Scan for the cell matching the given text and deliver its [x, y] coordinate at center. 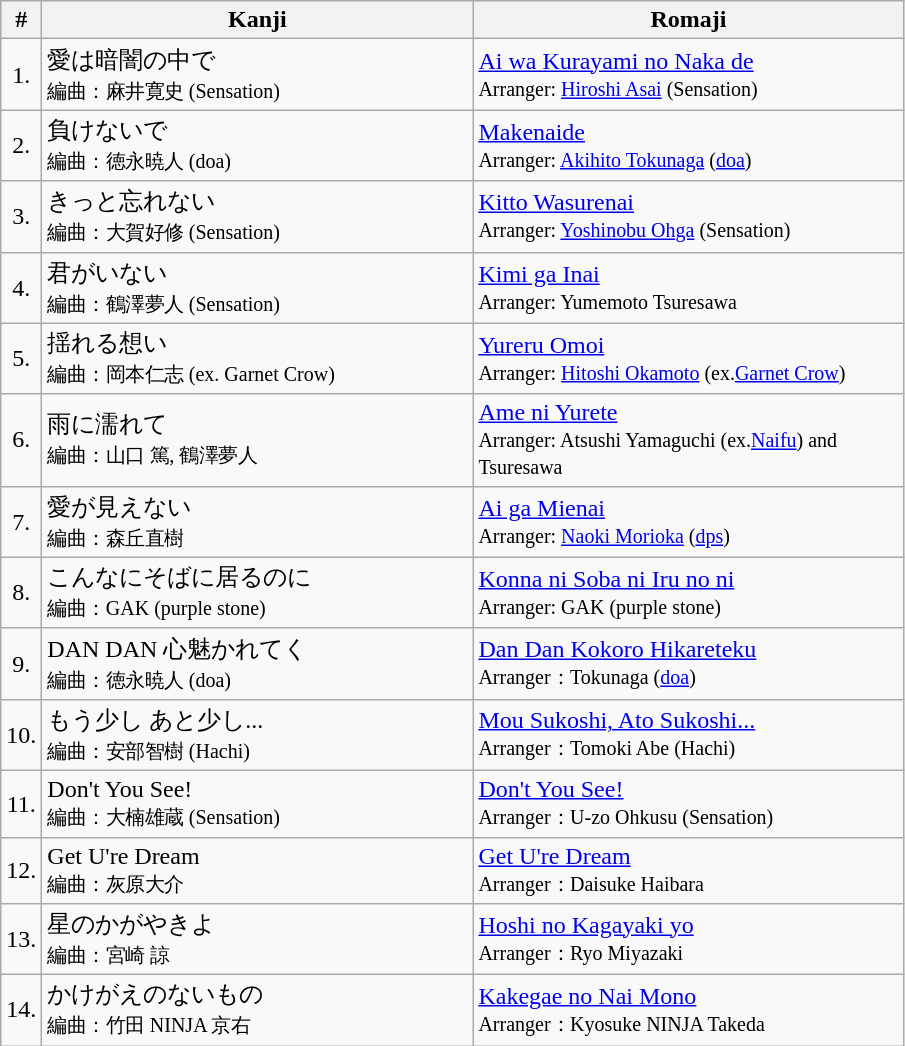
3. [22, 216]
Ai ga Mienai Arranger: Naoki Morioka (dps) [688, 522]
Ame ni Yurete Arranger: Atsushi Yamaguchi (ex.Naifu) and Tsuresawa [688, 440]
4. [22, 288]
Kanji [258, 20]
# [22, 20]
Don't You See! 編曲：大楠雄蔵 (Sensation) [258, 804]
14. [22, 1010]
1. [22, 74]
Ai wa Kurayami no Naka de Arranger: Hiroshi Asai (Sensation) [688, 74]
12. [22, 870]
7. [22, 522]
きっと忘れない 編曲：大賀好修 (Sensation) [258, 216]
Hoshi no Kagayaki yo Arranger：Ryo Miyazaki [688, 940]
10. [22, 734]
Mou Sukoshi, Ato Sukoshi...Arranger：Tomoki Abe (Hachi) [688, 734]
Get U're Dream Arranger：Daisuke Haibara [688, 870]
Get U're Dream 編曲：灰原大介 [258, 870]
Kimi ga Inai Arranger: Yumemoto Tsuresawa [688, 288]
8. [22, 592]
6. [22, 440]
5. [22, 358]
Romaji [688, 20]
13. [22, 940]
Don't You See! Arranger：U-zo Ohkusu (Sensation) [688, 804]
11. [22, 804]
Dan Dan Kokoro HikaretekuArranger：Tokunaga (doa) [688, 664]
もう少し あと少し...編曲：安部智樹 (Hachi) [258, 734]
かけがえのないもの 編曲：竹田 NINJA 京右 [258, 1010]
愛が見えない編曲：森丘直樹 [258, 522]
DAN DAN 心魅かれてく編曲：徳永暁人 (doa) [258, 664]
星のかがやきよ 編曲：宮崎 諒 [258, 940]
Kakegae no Nai Mono Arranger：Kyosuke NINJA Takeda [688, 1010]
雨に濡れて編曲：山口 篤, 鶴澤夢人 [258, 440]
愛は暗闇の中で編曲：麻井寛史 (Sensation) [258, 74]
揺れる想い 編曲：岡本仁志 (ex. Garnet Crow) [258, 358]
2. [22, 146]
Kitto Wasurenai Arranger: Yoshinobu Ohga (Sensation) [688, 216]
Konna ni Soba ni Iru no ni Arranger: GAK (purple stone) [688, 592]
こんなにそばに居るのに 編曲：GAK (purple stone) [258, 592]
Yureru Omoi Arranger: Hitoshi Okamoto (ex.Garnet Crow) [688, 358]
君がいない 編曲：鶴澤夢人 (Sensation) [258, 288]
9. [22, 664]
負けないで 編曲：徳永暁人 (doa) [258, 146]
Makenaide Arranger: Akihito Tokunaga (doa) [688, 146]
